From the cell containing the given text, extract its center point as (X, Y) coordinate. 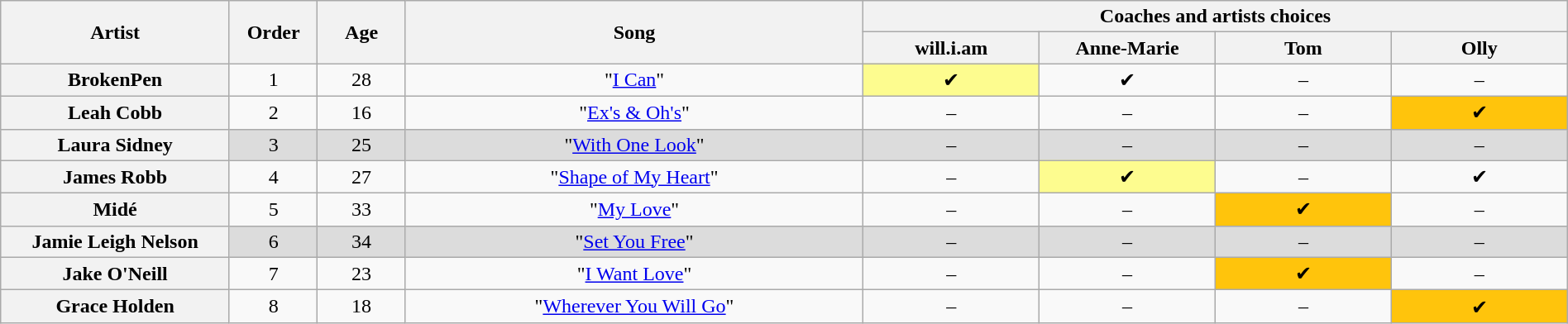
5 (273, 210)
Artist (116, 32)
25 (361, 145)
4 (273, 177)
"Shape of My Heart" (633, 177)
Order (273, 32)
Coaches and artists choices (1216, 17)
3 (273, 145)
28 (361, 80)
8 (273, 307)
23 (361, 274)
7 (273, 274)
Laura Sidney (116, 145)
"Wherever You Will Go" (633, 307)
"I Can" (633, 80)
BrokenPen (116, 80)
Anne-Marie (1128, 48)
"Set You Free" (633, 241)
33 (361, 210)
will.i.am (951, 48)
"My Love" (633, 210)
Jamie Leigh Nelson (116, 241)
27 (361, 177)
Song (633, 32)
"With One Look" (633, 145)
2 (273, 112)
18 (361, 307)
6 (273, 241)
1 (273, 80)
James Robb (116, 177)
16 (361, 112)
Olly (1479, 48)
34 (361, 241)
Leah Cobb (116, 112)
"Ex's & Oh's" (633, 112)
Jake O'Neill (116, 274)
Midé (116, 210)
Tom (1303, 48)
"I Want Love" (633, 274)
Age (361, 32)
Grace Holden (116, 307)
